Identify which cell holds the provided text, then report its (x, y) central coordinate. 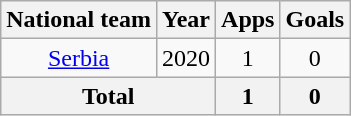
Serbia (79, 58)
Total (108, 96)
Year (186, 20)
Goals (315, 20)
Apps (248, 20)
2020 (186, 58)
National team (79, 20)
